Search for the cell housing the specified text and yield its (x, y) center coordinate. 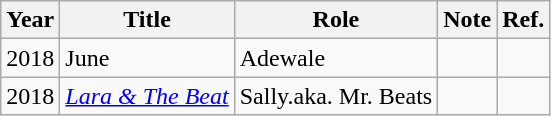
Year (30, 20)
June (147, 58)
Note (468, 20)
Role (336, 20)
Sally.aka. Mr. Beats (336, 96)
Lara & The Beat (147, 96)
Adewale (336, 58)
Title (147, 20)
Ref. (524, 20)
